Identify which cell holds the provided text, then report its (x, y) central coordinate. 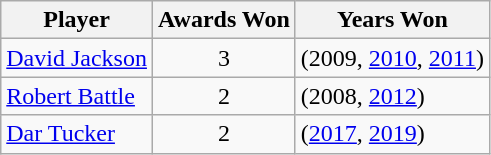
Awards Won (224, 20)
David Jackson (77, 58)
(2017, 2019) (392, 134)
3 (224, 58)
Player (77, 20)
Years Won (392, 20)
Dar Tucker (77, 134)
(2009, 2010, 2011) (392, 58)
(2008, 2012) (392, 96)
Robert Battle (77, 96)
